For the text-containing cell, return its midpoint in (X, Y) coordinate format. 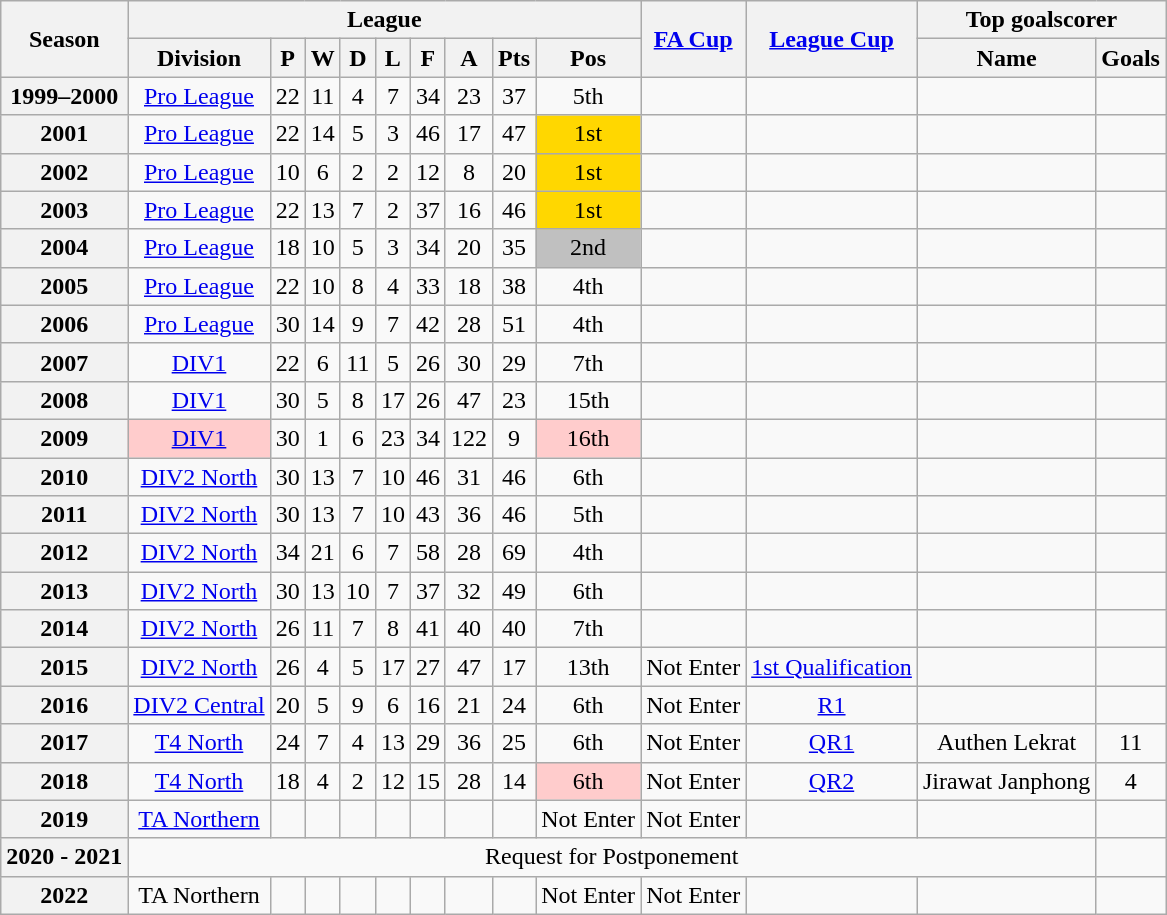
58 (428, 553)
2014 (64, 629)
2012 (64, 553)
1 (322, 438)
W (322, 58)
15th (588, 400)
35 (514, 248)
122 (468, 438)
2019 (64, 819)
Top goalscorer (1041, 20)
2002 (64, 172)
Jirawat Janphong (1006, 781)
R1 (832, 705)
2015 (64, 667)
2003 (64, 210)
31 (468, 477)
16th (588, 438)
51 (514, 324)
Season (64, 39)
League Cup (832, 39)
2009 (64, 438)
Pos (588, 58)
2011 (64, 515)
QR1 (832, 743)
15 (428, 781)
2004 (64, 248)
49 (514, 591)
2020 - 2021 (64, 857)
2007 (64, 362)
38 (514, 286)
1999–2000 (64, 96)
DIV2 Central (199, 705)
Pts (514, 58)
Authen Lekrat (1006, 743)
Name (1006, 58)
Request for Postponement (612, 857)
2016 (64, 705)
27 (428, 667)
42 (428, 324)
Goals (1131, 58)
2010 (64, 477)
L (392, 58)
2005 (64, 286)
Division (199, 58)
F (428, 58)
33 (428, 286)
1st Qualification (832, 667)
32 (468, 591)
2022 (64, 895)
2017 (64, 743)
2018 (64, 781)
43 (428, 515)
2nd (588, 248)
25 (514, 743)
13th (588, 667)
FA Cup (694, 39)
2001 (64, 134)
2013 (64, 591)
41 (428, 629)
League (384, 20)
D (358, 58)
2006 (64, 324)
QR2 (832, 781)
A (468, 58)
P (288, 58)
69 (514, 553)
2008 (64, 400)
